Detect which cell encompasses the target text, then output its [x, y] center coordinate. 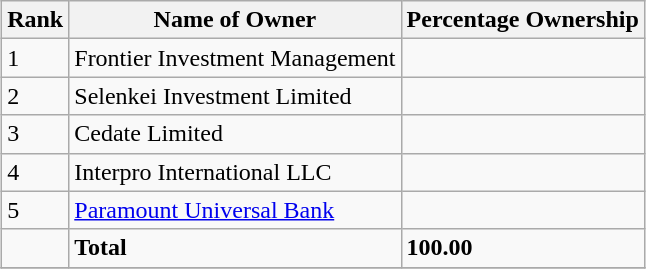
4 [36, 172]
100.00 [522, 248]
3 [36, 134]
Interpro International LLC [235, 172]
Total [235, 248]
Rank [36, 20]
Paramount Universal Bank [235, 210]
Frontier Investment Management [235, 58]
Percentage Ownership [522, 20]
2 [36, 96]
1 [36, 58]
Cedate Limited [235, 134]
5 [36, 210]
Name of Owner [235, 20]
Selenkei Investment Limited [235, 96]
